For the text-containing cell, return its midpoint in [x, y] coordinate format. 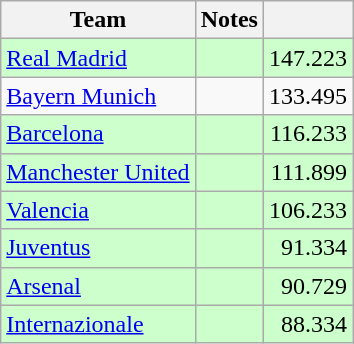
106.233 [308, 210]
Notes [229, 20]
88.334 [308, 324]
Manchester United [98, 172]
Bayern Munich [98, 96]
91.334 [308, 248]
90.729 [308, 286]
133.495 [308, 96]
111.899 [308, 172]
Valencia [98, 210]
Arsenal [98, 286]
Barcelona [98, 134]
Real Madrid [98, 58]
Internazionale [98, 324]
116.233 [308, 134]
Team [98, 20]
Juventus [98, 248]
147.223 [308, 58]
